Provide the (x, y) coordinate of the cell's center where the given text is located.  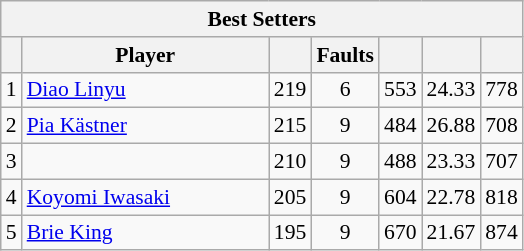
707 (502, 162)
219 (290, 90)
21.67 (452, 233)
Koyomi Iwasaki (146, 197)
24.33 (452, 90)
22.78 (452, 197)
6 (345, 90)
205 (290, 197)
Faults (345, 55)
Brie King (146, 233)
3 (12, 162)
26.88 (452, 126)
195 (290, 233)
Pia Kästner (146, 126)
Best Setters (262, 19)
Player (146, 55)
4 (12, 197)
818 (502, 197)
215 (290, 126)
1 (12, 90)
553 (400, 90)
5 (12, 233)
23.33 (452, 162)
778 (502, 90)
484 (400, 126)
2 (12, 126)
604 (400, 197)
488 (400, 162)
210 (290, 162)
670 (400, 233)
708 (502, 126)
874 (502, 233)
Diao Linyu (146, 90)
